Return [x, y] of the center of cell containing provided text 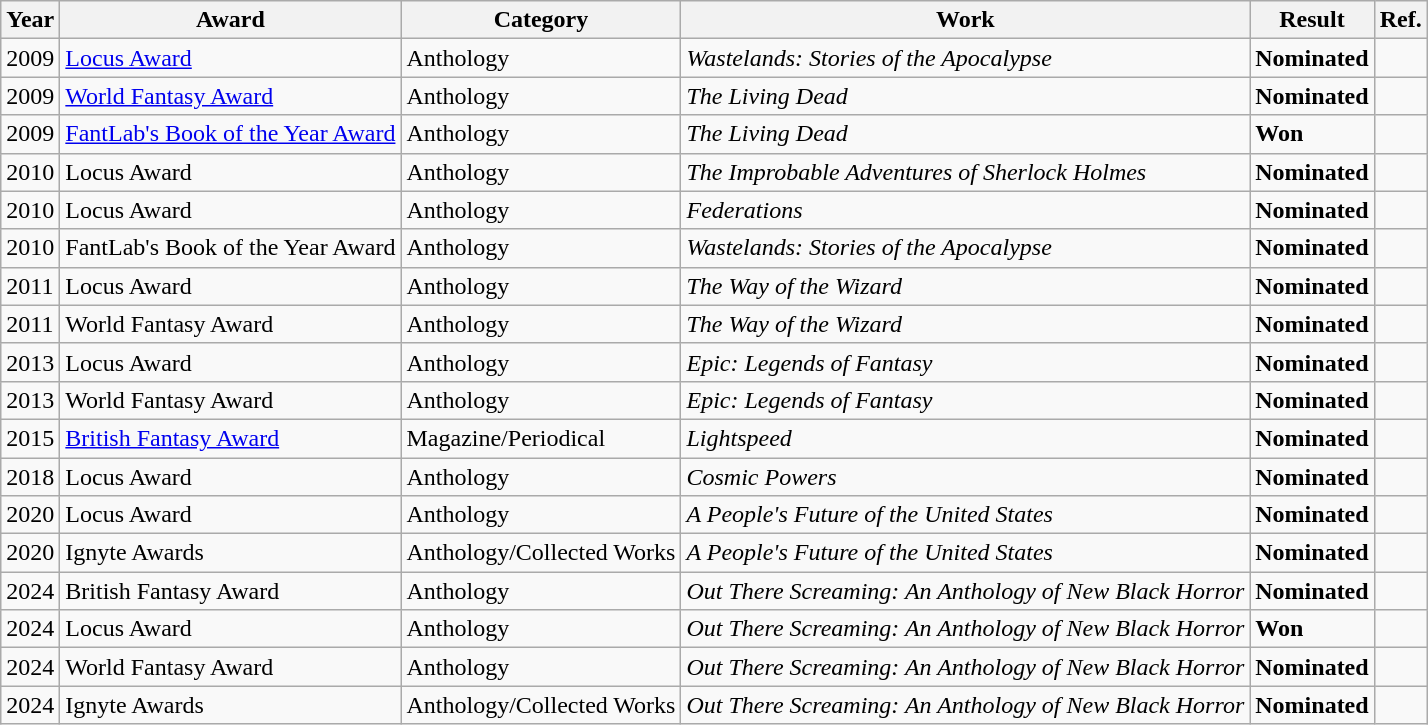
Cosmic Powers [966, 477]
Result [1312, 20]
Work [966, 20]
Magazine/Periodical [541, 438]
The Improbable Adventures of Sherlock Holmes [966, 172]
2018 [30, 477]
Federations [966, 210]
2015 [30, 438]
Award [230, 20]
Ref. [1400, 20]
Year [30, 20]
Lightspeed [966, 438]
Category [541, 20]
